Scan for the cell matching the given text and deliver its [X, Y] coordinate at center. 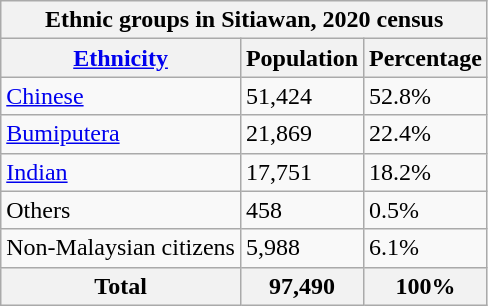
5,988 [302, 248]
18.2% [426, 172]
17,751 [302, 172]
Total [121, 286]
97,490 [302, 286]
51,424 [302, 96]
Others [121, 210]
458 [302, 210]
6.1% [426, 248]
Indian [121, 172]
Population [302, 58]
0.5% [426, 210]
Percentage [426, 58]
Ethnic groups in Sitiawan, 2020 census [244, 20]
Bumiputera [121, 134]
Ethnicity [121, 58]
22.4% [426, 134]
52.8% [426, 96]
21,869 [302, 134]
100% [426, 286]
Non-Malaysian citizens [121, 248]
Chinese [121, 96]
